Output the [X, Y] coordinate of the center of the cell containing the given text.  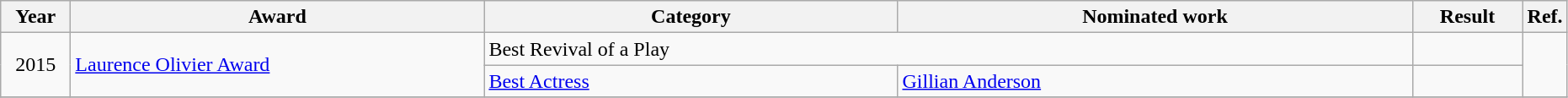
2015 [35, 65]
Result [1467, 17]
Laurence Olivier Award [278, 65]
Best Actress [691, 81]
Year [35, 17]
Category [691, 17]
Gillian Anderson [1155, 81]
Ref. [1544, 17]
Award [278, 17]
Nominated work [1155, 17]
Best Revival of a Play [948, 49]
